Determine the (X, Y) coordinate at the center of the cell enclosing the given text.  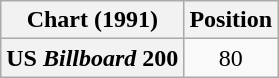
US Billboard 200 (92, 58)
80 (231, 58)
Position (231, 20)
Chart (1991) (92, 20)
